Extract the [x, y] coordinate from the center of the cell holding the provided text.  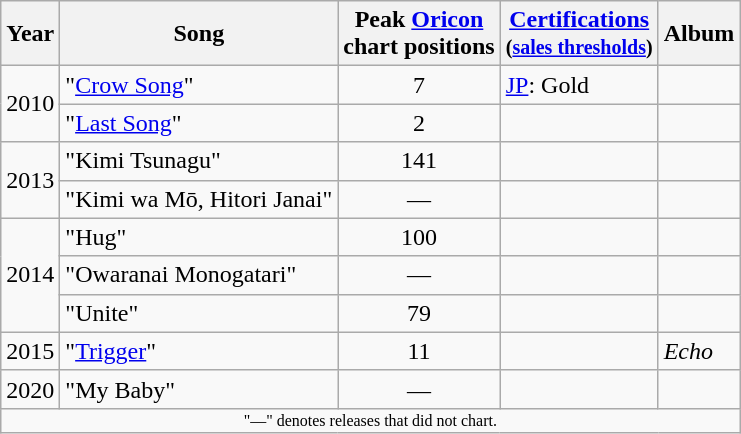
"Kimi Tsunagu" [199, 161]
Peak Oricon chart positions [419, 34]
"Kimi wa Mō, Hitori Janai" [199, 199]
Year [30, 34]
"Crow Song" [199, 85]
Certifications(sales thresholds) [579, 34]
"Hug" [199, 237]
2010 [30, 104]
79 [419, 313]
"Unite" [199, 313]
2 [419, 123]
"My Baby" [199, 389]
JP: Gold [579, 85]
7 [419, 85]
2015 [30, 351]
"—" denotes releases that did not chart. [370, 420]
"Trigger" [199, 351]
2020 [30, 389]
100 [419, 237]
Album [699, 34]
Echo [699, 351]
"Owaranai Monogatari" [199, 275]
141 [419, 161]
Song [199, 34]
11 [419, 351]
2013 [30, 180]
2014 [30, 275]
"Last Song" [199, 123]
